Capture the cell that displays the provided text and extract its [X, Y] central coordinate. 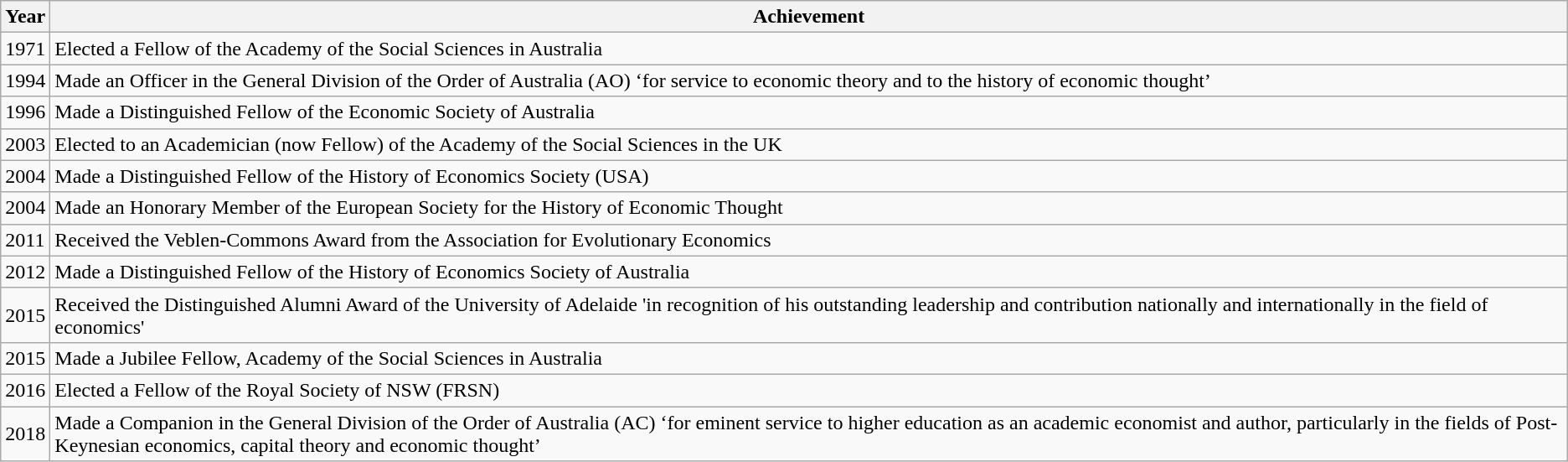
1996 [25, 112]
2016 [25, 390]
2018 [25, 433]
1994 [25, 80]
Elected to an Academician (now Fellow) of the Academy of the Social Sciences in the UK [809, 144]
Elected a Fellow of the Royal Society of NSW (FRSN) [809, 390]
1971 [25, 49]
Made a Distinguished Fellow of the Economic Society of Australia [809, 112]
Made a Distinguished Fellow of the History of Economics Society of Australia [809, 272]
2003 [25, 144]
Made an Officer in the General Division of the Order of Australia (AO) ‘for service to economic theory and to the history of economic thought’ [809, 80]
Elected a Fellow of the Academy of the Social Sciences in Australia [809, 49]
Made an Honorary Member of the European Society for the History of Economic Thought [809, 208]
Achievement [809, 17]
2011 [25, 240]
Year [25, 17]
Made a Distinguished Fellow of the History of Economics Society (USA) [809, 176]
Received the Veblen-Commons Award from the Association for Evolutionary Economics [809, 240]
2012 [25, 272]
Made a Jubilee Fellow, Academy of the Social Sciences in Australia [809, 358]
